Extract the [x, y] coordinate from the center of the cell holding the provided text.  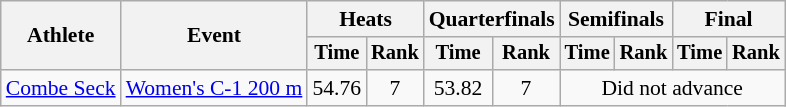
Combe Seck [61, 88]
Women's C-1 200 m [214, 88]
Did not advance [672, 88]
Quarterfinals [492, 19]
53.82 [458, 88]
Semifinals [616, 19]
Heats [365, 19]
Final [728, 19]
Event [214, 36]
54.76 [336, 88]
Athlete [61, 36]
